Capture the cell that displays the provided text and extract its (x, y) central coordinate. 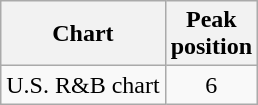
Peakposition (211, 34)
Chart (83, 34)
6 (211, 85)
U.S. R&B chart (83, 85)
